Locate the cell with the specified text and output its (x, y) center coordinate. 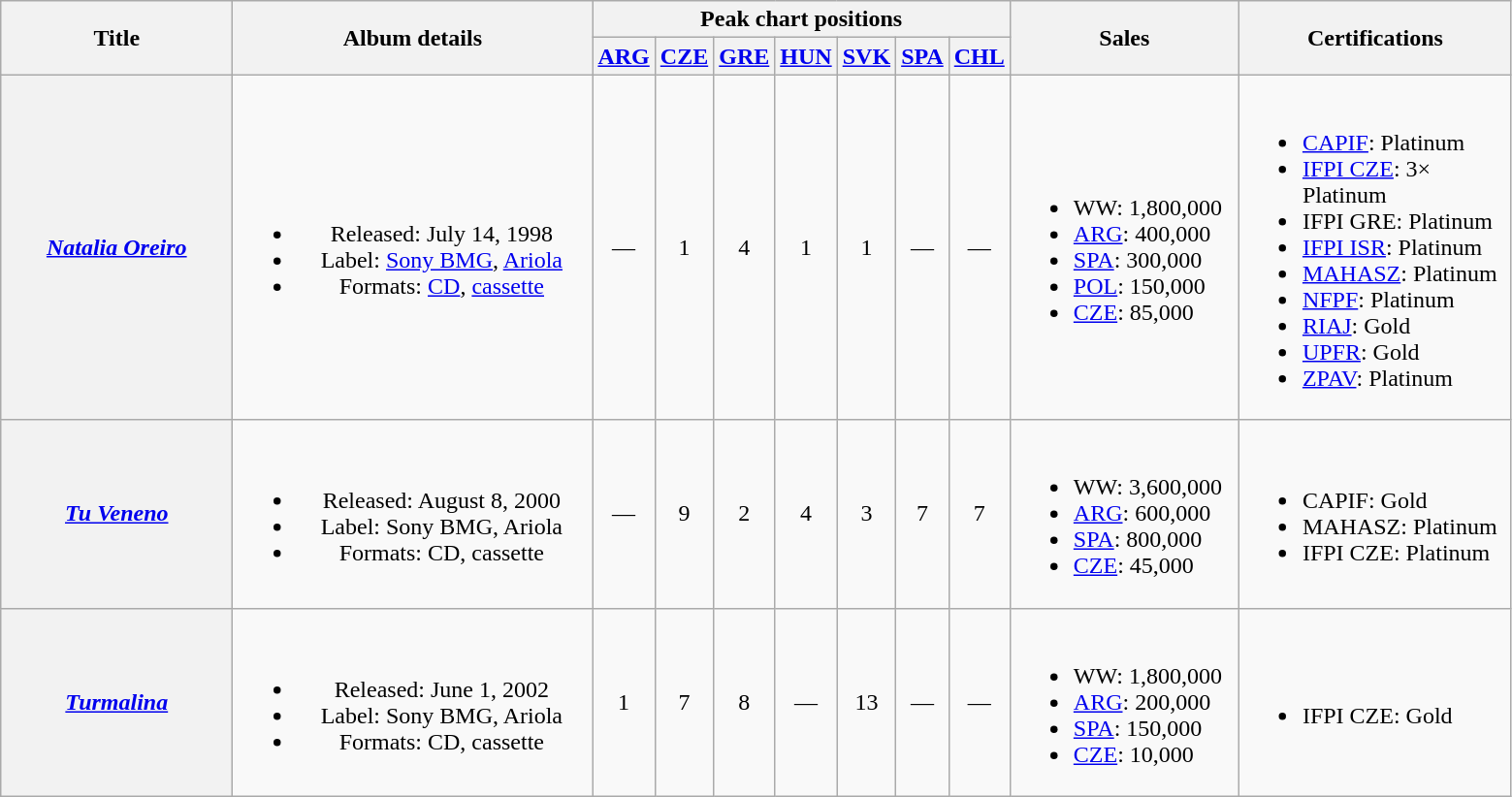
Released: July 14, 1998Label: Sony BMG, AriolaFormats: CD, cassette (413, 247)
9 (684, 514)
Natalia Oreiro (116, 247)
Title (116, 38)
Peak chart positions (801, 19)
13 (866, 702)
HUN (806, 56)
GRE (745, 56)
Released: June 1, 2002Label: Sony BMG, AriolaFormats: CD, cassette (413, 702)
IFPI CZE: Gold (1375, 702)
SVK (866, 56)
WW: 3,600,000 ARG: 600,000SPA: 800,000CZE: 45,000 (1124, 514)
Tu Veneno (116, 514)
Album details (413, 38)
Sales (1124, 38)
WW: 1,800,000 ARG: 200,000SPA: 150,000CZE: 10,000 (1124, 702)
CZE (684, 56)
WW: 1,800,000 ARG: 400,000SPA: 300,000POL: 150,000 CZE: 85,000 (1124, 247)
Released: August 8, 2000Label: Sony BMG, AriolaFormats: CD, cassette (413, 514)
Certifications (1375, 38)
8 (745, 702)
CAPIF: GoldMAHASZ: PlatinumIFPI CZE: Platinum (1375, 514)
ARG (624, 56)
CHL (980, 56)
CAPIF: PlatinumIFPI CZE: 3× PlatinumIFPI GRE: PlatinumIFPI ISR: PlatinumMAHASZ: PlatinumNFPF: PlatinumRIAJ: GoldUPFR: GoldZPAV: Platinum (1375, 247)
2 (745, 514)
SPA (923, 56)
Turmalina (116, 702)
3 (866, 514)
